For the text-containing cell, return its midpoint in [x, y] coordinate format. 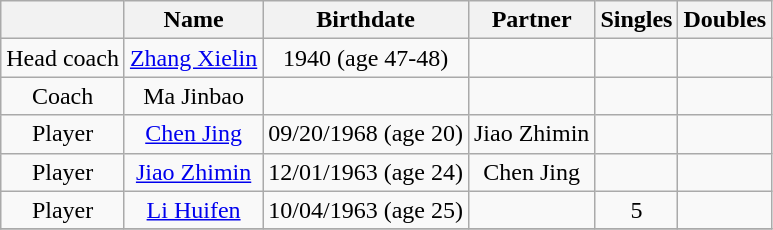
Head coach [63, 58]
Name [193, 20]
Coach [63, 96]
1940 (age 47-48) [366, 58]
Birthdate [366, 20]
Doubles [725, 20]
09/20/1968 (age 20) [366, 134]
12/01/1963 (age 24) [366, 172]
Zhang Xielin [193, 58]
Ma Jinbao [193, 96]
Li Huifen [193, 210]
Partner [531, 20]
Singles [636, 20]
10/04/1963 (age 25) [366, 210]
5 [636, 210]
